Return the (X, Y) coordinate for the center point of the cell that contains the specified text.  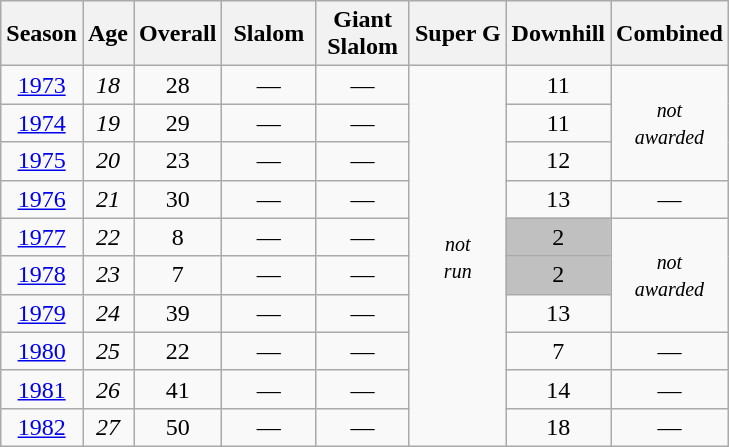
Season (42, 34)
Combined (670, 34)
Super G (458, 34)
39 (178, 313)
27 (108, 427)
29 (178, 123)
1975 (42, 161)
1980 (42, 351)
24 (108, 313)
Downhill (558, 34)
Slalom (269, 34)
12 (558, 161)
Overall (178, 34)
1976 (42, 199)
1974 (42, 123)
1973 (42, 85)
50 (178, 427)
25 (108, 351)
notrun (458, 256)
8 (178, 237)
30 (178, 199)
19 (108, 123)
41 (178, 389)
21 (108, 199)
Age (108, 34)
20 (108, 161)
28 (178, 85)
1981 (42, 389)
26 (108, 389)
14 (558, 389)
1977 (42, 237)
Giant Slalom (363, 34)
1982 (42, 427)
1979 (42, 313)
1978 (42, 275)
